Scan for the cell matching the given text and deliver its [x, y] coordinate at center. 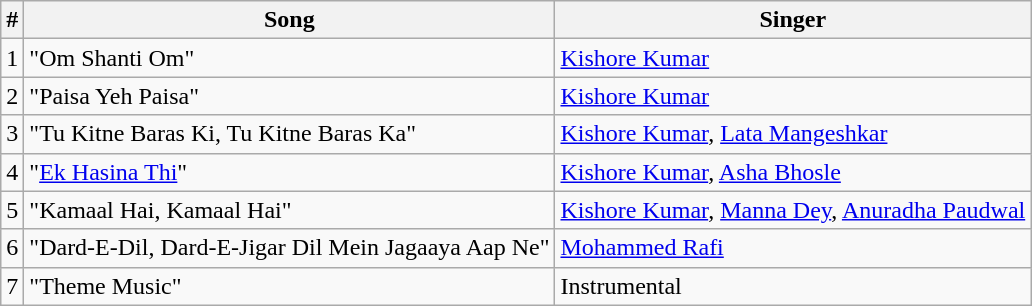
"Theme Music" [290, 286]
Mohammed Rafi [793, 248]
4 [12, 172]
"Om Shanti Om" [290, 58]
2 [12, 96]
"Kamaal Hai, Kamaal Hai" [290, 210]
"Dard-E-Dil, Dard-E-Jigar Dil Mein Jagaaya Aap Ne" [290, 248]
Kishore Kumar, Manna Dey, Anuradha Paudwal [793, 210]
Singer [793, 20]
Instrumental [793, 286]
5 [12, 210]
7 [12, 286]
Kishore Kumar, Lata Mangeshkar [793, 134]
Song [290, 20]
3 [12, 134]
"Paisa Yeh Paisa" [290, 96]
1 [12, 58]
"Ek Hasina Thi" [290, 172]
"Tu Kitne Baras Ki, Tu Kitne Baras Ka" [290, 134]
Kishore Kumar, Asha Bhosle [793, 172]
# [12, 20]
6 [12, 248]
